Extract the [x, y] coordinate from the center of the cell holding the provided text.  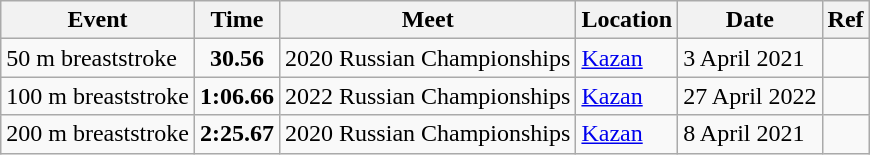
50 m breaststroke [98, 58]
Date [750, 20]
1:06.66 [236, 96]
8 April 2021 [750, 134]
2022 Russian Championships [427, 96]
Meet [427, 20]
27 April 2022 [750, 96]
100 m breaststroke [98, 96]
Event [98, 20]
200 m breaststroke [98, 134]
Ref [846, 20]
30.56 [236, 58]
2:25.67 [236, 134]
Time [236, 20]
3 April 2021 [750, 58]
Location [627, 20]
